Extract the (x, y) coordinate from the center of the cell holding the provided text.  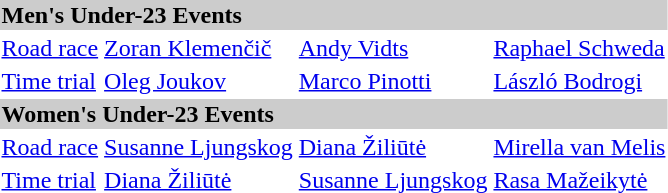
Susanne Ljungskog (199, 147)
László Bodrogi (580, 81)
Diana Žiliūtė (393, 147)
Oleg Joukov (199, 81)
Marco Pinotti (393, 81)
Andy Vidts (393, 48)
Raphael Schweda (580, 48)
Zoran Klemenčič (199, 48)
Time trial (50, 81)
Mirella van Melis (580, 147)
Women's Under-23 Events (334, 114)
Men's Under-23 Events (334, 15)
